Find where the given text appears and provide that cell's center as (x, y) coordinate. 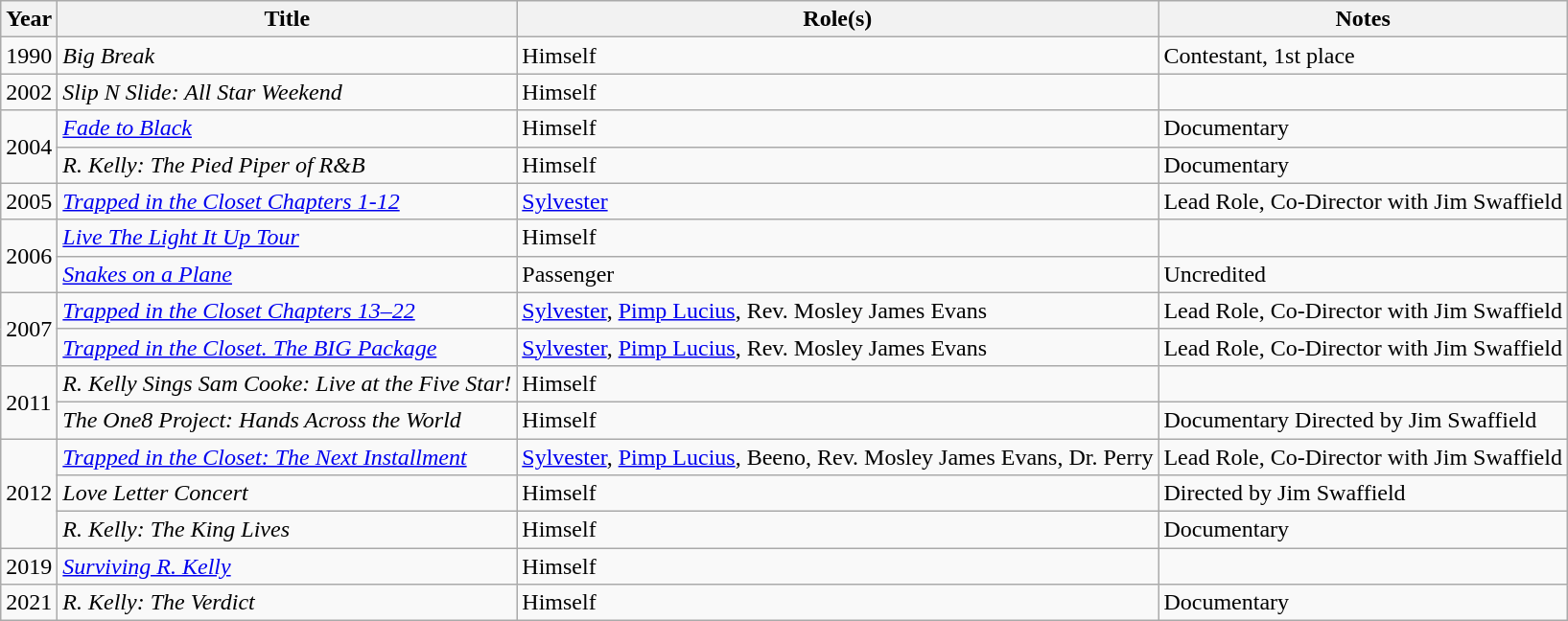
Directed by Jim Swaffield (1364, 494)
2004 (29, 147)
2021 (29, 603)
2012 (29, 494)
Fade to Black (288, 128)
2006 (29, 256)
Role(s) (838, 19)
Snakes on a Plane (288, 274)
2019 (29, 566)
Trapped in the Closet Chapters 1-12 (288, 201)
2011 (29, 402)
Passenger (838, 274)
Uncredited (1364, 274)
Big Break (288, 56)
Contestant, 1st place (1364, 56)
Love Letter Concert (288, 494)
Sylvester, Pimp Lucius, Beeno, Rev. Mosley James Evans, Dr. Perry (838, 457)
Documentary Directed by Jim Swaffield (1364, 420)
Trapped in the Closet: The Next Installment (288, 457)
Notes (1364, 19)
Surviving R. Kelly (288, 566)
Year (29, 19)
R. Kelly: The Pied Piper of R&B (288, 165)
Trapped in the Closet Chapters 13–22 (288, 310)
R. Kelly Sings Sam Cooke: Live at the Five Star! (288, 383)
Sylvester (838, 201)
2005 (29, 201)
Title (288, 19)
The One8 Project: Hands Across the World (288, 420)
2007 (29, 329)
Slip N Slide: All Star Weekend (288, 92)
Live The Light It Up Tour (288, 238)
2002 (29, 92)
R. Kelly: The Verdict (288, 603)
Trapped in the Closet. The BIG Package (288, 347)
R. Kelly: The King Lives (288, 530)
1990 (29, 56)
